From the cell containing the given text, extract its center point as (X, Y) coordinate. 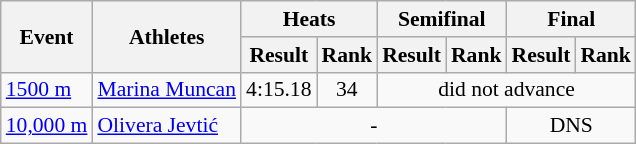
34 (348, 90)
DNS (572, 126)
did not advance (506, 90)
Heats (309, 19)
Athletes (166, 36)
4:15.18 (278, 90)
Final (572, 19)
Marina Muncan (166, 90)
- (374, 126)
Olivera Jevtić (166, 126)
Semifinal (442, 19)
Event (47, 36)
1500 m (47, 90)
10,000 m (47, 126)
